Provide the [X, Y] coordinate of the cell's center where the given text is located.  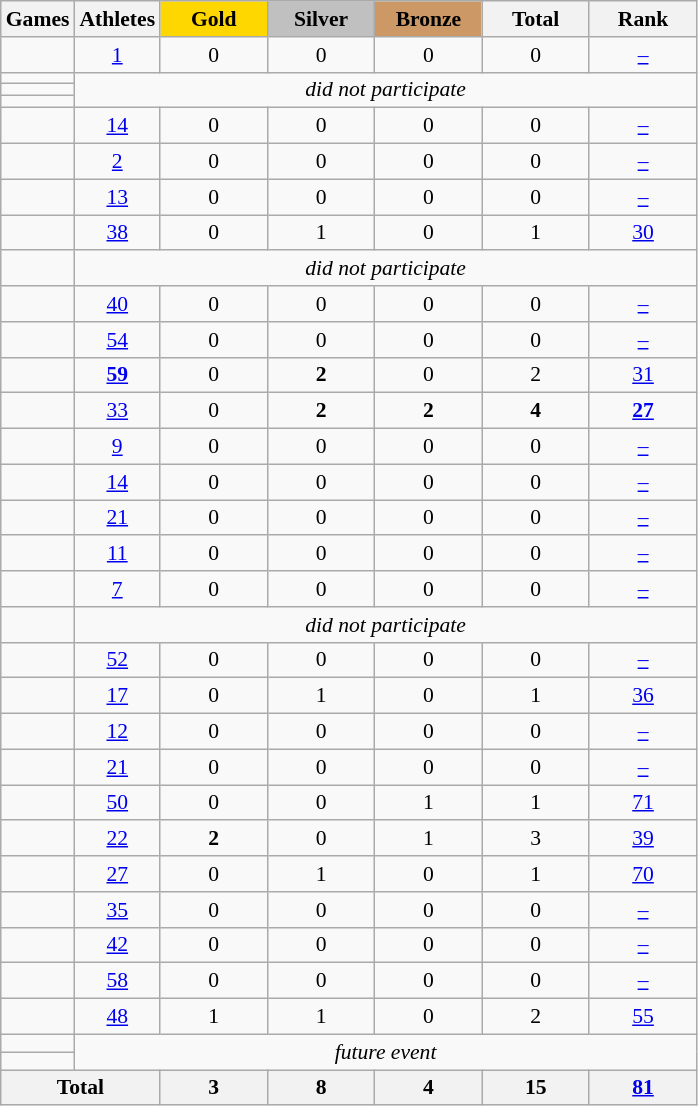
Rank [642, 19]
39 [642, 839]
9 [117, 447]
Athletes [117, 19]
22 [117, 839]
70 [642, 874]
40 [117, 304]
17 [117, 696]
12 [117, 732]
48 [117, 1017]
Bronze [428, 19]
42 [117, 945]
Gold [214, 19]
52 [117, 660]
13 [117, 197]
36 [642, 696]
55 [642, 1017]
11 [117, 554]
38 [117, 233]
54 [117, 340]
7 [117, 589]
59 [117, 375]
35 [117, 910]
71 [642, 803]
Games [38, 19]
30 [642, 233]
8 [320, 1088]
50 [117, 803]
future event [385, 1052]
15 [536, 1088]
Silver [320, 19]
58 [117, 981]
81 [642, 1088]
33 [117, 411]
31 [642, 375]
